For the text-containing cell, return its midpoint in [x, y] coordinate format. 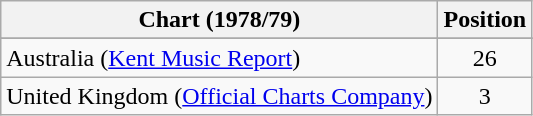
United Kingdom (Official Charts Company) [220, 96]
Position [485, 20]
26 [485, 58]
3 [485, 96]
Chart (1978/79) [220, 20]
Australia (Kent Music Report) [220, 58]
